Determine the [X, Y] coordinate at the center of the cell enclosing the given text.  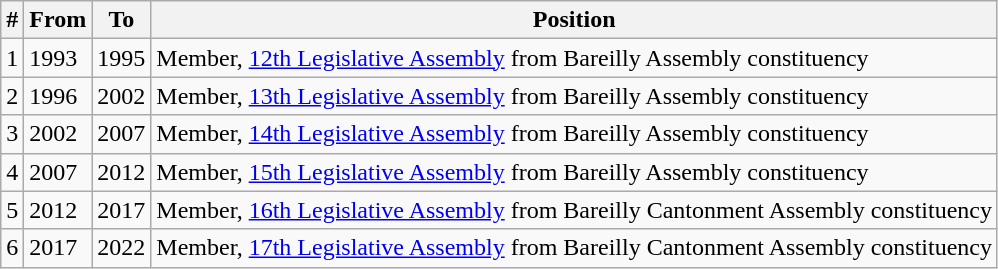
Member, 14th Legislative Assembly from Bareilly Assembly constituency [574, 134]
2022 [122, 248]
To [122, 20]
Member, 15th Legislative Assembly from Bareilly Assembly constituency [574, 172]
Member, 13th Legislative Assembly from Bareilly Assembly constituency [574, 96]
3 [12, 134]
6 [12, 248]
1 [12, 58]
# [12, 20]
Member, 17th Legislative Assembly from Bareilly Cantonment Assembly constituency [574, 248]
From [58, 20]
5 [12, 210]
1995 [122, 58]
1993 [58, 58]
4 [12, 172]
1996 [58, 96]
Position [574, 20]
Member, 16th Legislative Assembly from Bareilly Cantonment Assembly constituency [574, 210]
2 [12, 96]
Member, 12th Legislative Assembly from Bareilly Assembly constituency [574, 58]
